Detect which cell encompasses the target text, then output its (X, Y) center coordinate. 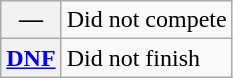
DNF (31, 58)
— (31, 20)
Did not finish (146, 58)
Did not compete (146, 20)
